Extract the (x, y) coordinate from the center of the cell holding the provided text.  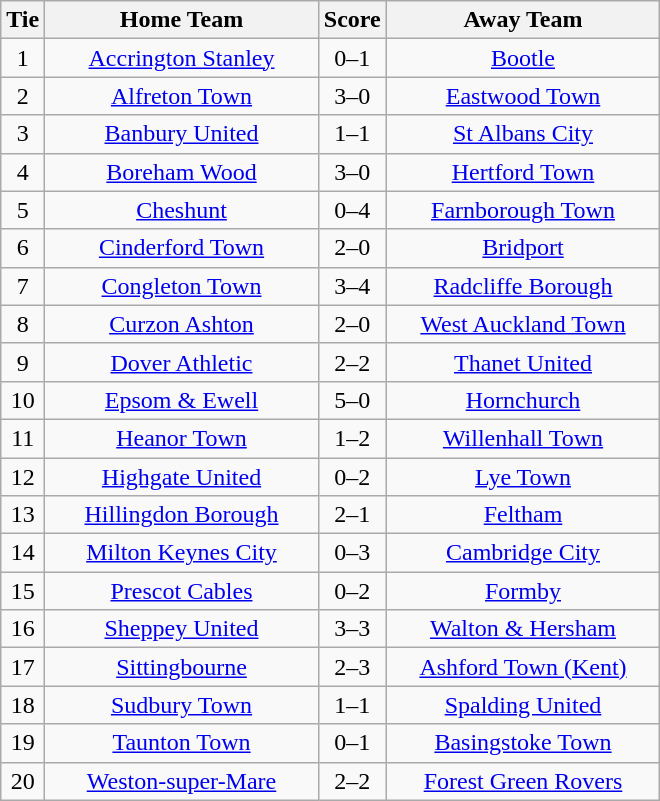
Sudbury Town (182, 705)
14 (23, 553)
18 (23, 705)
Taunton Town (182, 743)
10 (23, 400)
20 (23, 781)
Willenhall Town (523, 438)
Away Team (523, 20)
Prescot Cables (182, 591)
Boreham Wood (182, 172)
1 (23, 58)
Spalding United (523, 705)
5 (23, 210)
Walton & Hersham (523, 629)
6 (23, 248)
Cheshunt (182, 210)
Dover Athletic (182, 362)
Cambridge City (523, 553)
Lye Town (523, 477)
1–2 (352, 438)
7 (23, 286)
Eastwood Town (523, 96)
17 (23, 667)
Forest Green Rovers (523, 781)
Farnborough Town (523, 210)
Alfreton Town (182, 96)
Home Team (182, 20)
0–3 (352, 553)
Sheppey United (182, 629)
Formby (523, 591)
3 (23, 134)
Epsom & Ewell (182, 400)
19 (23, 743)
5–0 (352, 400)
Basingstoke Town (523, 743)
Hertford Town (523, 172)
Milton Keynes City (182, 553)
12 (23, 477)
15 (23, 591)
West Auckland Town (523, 324)
Hillingdon Borough (182, 515)
3–3 (352, 629)
Radcliffe Borough (523, 286)
8 (23, 324)
2–1 (352, 515)
0–4 (352, 210)
Sittingbourne (182, 667)
Ashford Town (Kent) (523, 667)
Curzon Ashton (182, 324)
4 (23, 172)
Highgate United (182, 477)
Bootle (523, 58)
2 (23, 96)
Accrington Stanley (182, 58)
16 (23, 629)
9 (23, 362)
Congleton Town (182, 286)
Cinderford Town (182, 248)
Tie (23, 20)
3–4 (352, 286)
St Albans City (523, 134)
Bridport (523, 248)
Score (352, 20)
Heanor Town (182, 438)
Hornchurch (523, 400)
11 (23, 438)
Weston-super-Mare (182, 781)
Feltham (523, 515)
Banbury United (182, 134)
Thanet United (523, 362)
13 (23, 515)
2–3 (352, 667)
